Locate the cell with the specified text and output its [x, y] center coordinate. 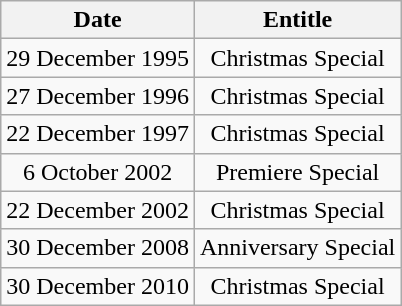
Anniversary Special [297, 248]
22 December 1997 [98, 134]
Entitle [297, 20]
6 October 2002 [98, 172]
Premiere Special [297, 172]
30 December 2010 [98, 286]
Date [98, 20]
29 December 1995 [98, 58]
22 December 2002 [98, 210]
27 December 1996 [98, 96]
30 December 2008 [98, 248]
